Determine the (x, y) coordinate at the center of the cell enclosing the given text.  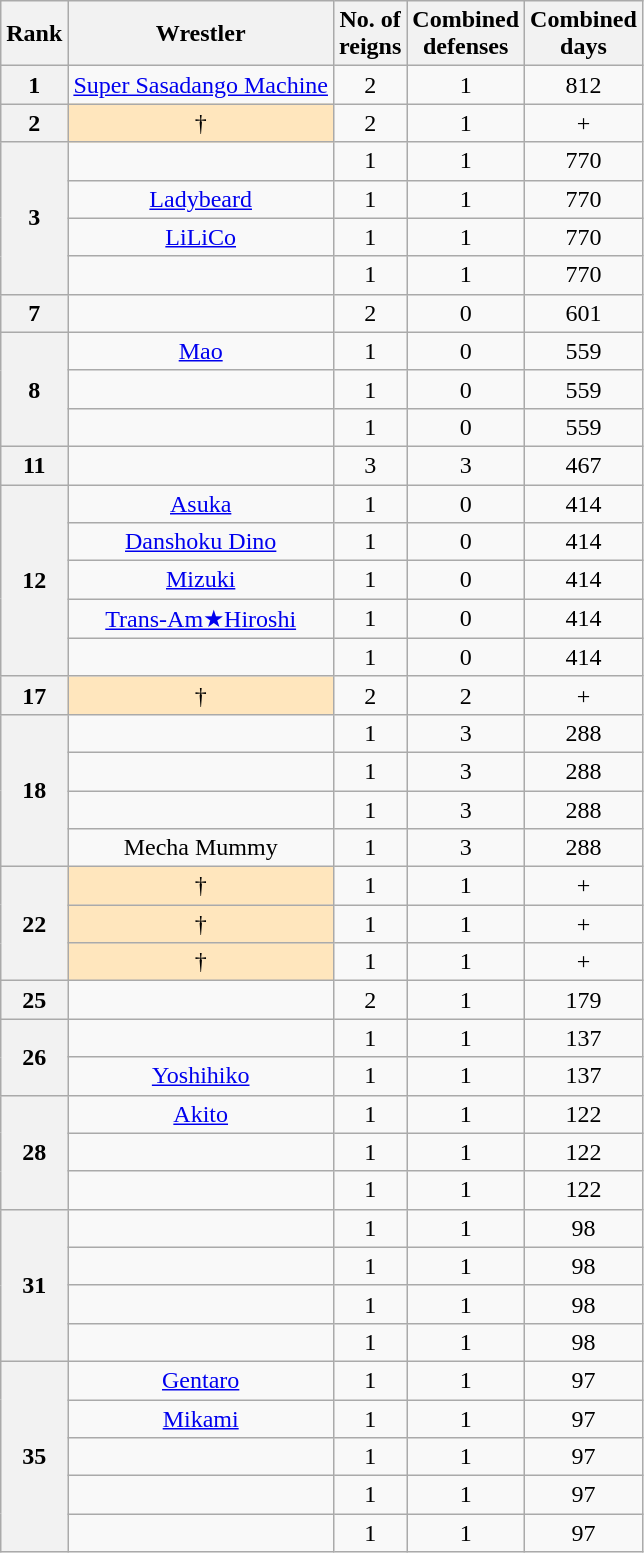
179 (584, 1000)
35 (34, 1456)
Mikami (201, 1419)
22 (34, 924)
Mecha Mummy (201, 848)
8 (34, 389)
812 (584, 85)
11 (34, 465)
17 (34, 695)
Akito (201, 1114)
Ladybeard (201, 199)
Combineddays (584, 34)
31 (34, 1285)
Mao (201, 351)
No. ofreigns (370, 34)
Gentaro (201, 1380)
Super Sasadango Machine (201, 85)
28 (34, 1152)
LiLiCo (201, 237)
Yoshihiko (201, 1076)
Asuka (201, 503)
Rank (34, 34)
18 (34, 790)
467 (584, 465)
Combineddefenses (466, 34)
Trans-Am★Hiroshi (201, 619)
12 (34, 580)
Mizuki (201, 580)
Danshoku Dino (201, 542)
601 (584, 313)
Wrestler (201, 34)
25 (34, 1000)
7 (34, 313)
26 (34, 1057)
